Capture the cell that displays the provided text and extract its (X, Y) central coordinate. 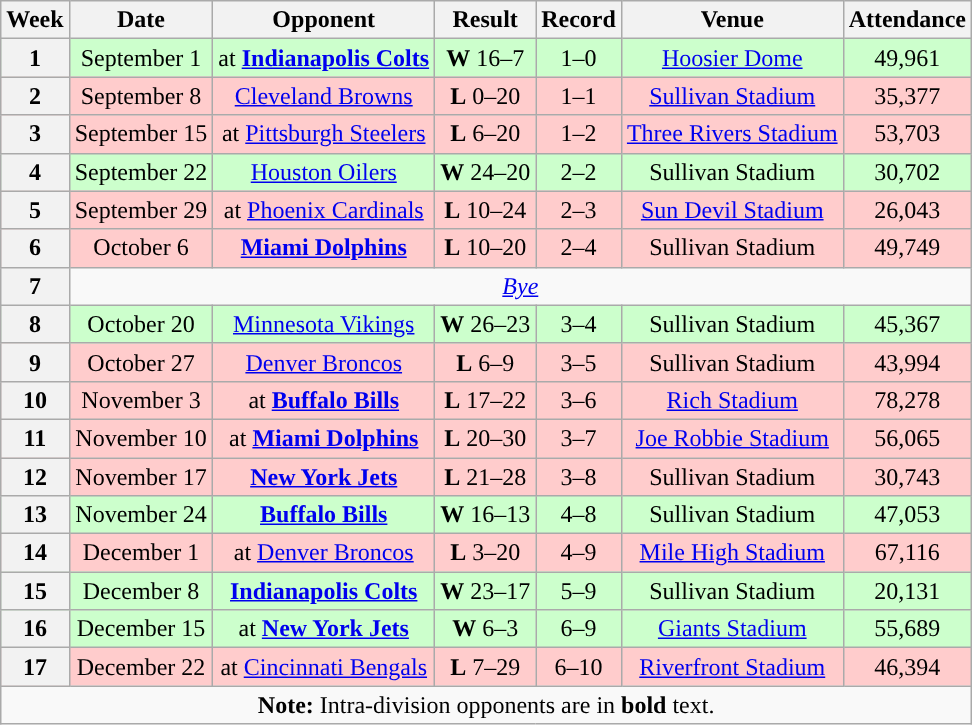
October 6 (141, 248)
L 10–24 (486, 210)
55,689 (907, 629)
1–1 (579, 96)
December 8 (141, 591)
3–8 (579, 477)
6–9 (579, 629)
December 15 (141, 629)
35,377 (907, 96)
L 7–29 (486, 667)
14 (35, 553)
2 (35, 96)
47,053 (907, 515)
Sun Devil Stadium (732, 210)
September 8 (141, 96)
November 10 (141, 438)
3–6 (579, 400)
W 16–7 (486, 58)
September 15 (141, 134)
Mile High Stadium (732, 553)
9 (35, 362)
5–9 (579, 591)
W 26–23 (486, 324)
Result (486, 20)
at Buffalo Bills (324, 400)
W 6–3 (486, 629)
26,043 (907, 210)
September 22 (141, 172)
20,131 (907, 591)
Opponent (324, 20)
W 23–17 (486, 591)
67,116 (907, 553)
10 (35, 400)
November 3 (141, 400)
1–2 (579, 134)
30,702 (907, 172)
43,994 (907, 362)
Riverfront Stadium (732, 667)
45,367 (907, 324)
Record (579, 20)
L 21–28 (486, 477)
56,065 (907, 438)
Giants Stadium (732, 629)
7 (35, 286)
Denver Broncos (324, 362)
5 (35, 210)
L 6–20 (486, 134)
Bye (520, 286)
1 (35, 58)
13 (35, 515)
Buffalo Bills (324, 515)
4–9 (579, 553)
17 (35, 667)
W 16–13 (486, 515)
49,749 (907, 248)
3–7 (579, 438)
2–3 (579, 210)
53,703 (907, 134)
4 (35, 172)
L 6–9 (486, 362)
Hoosier Dome (732, 58)
Attendance (907, 20)
L 20–30 (486, 438)
3 (35, 134)
1–0 (579, 58)
at Denver Broncos (324, 553)
Date (141, 20)
September 1 (141, 58)
49,961 (907, 58)
W 24–20 (486, 172)
Minnesota Vikings (324, 324)
at Phoenix Cardinals (324, 210)
78,278 (907, 400)
September 29 (141, 210)
Venue (732, 20)
Three Rivers Stadium (732, 134)
30,743 (907, 477)
2–4 (579, 248)
Week (35, 20)
Indianapolis Colts (324, 591)
November 17 (141, 477)
L 0–20 (486, 96)
October 27 (141, 362)
October 20 (141, 324)
46,394 (907, 667)
Miami Dolphins (324, 248)
3–4 (579, 324)
16 (35, 629)
2–2 (579, 172)
8 (35, 324)
4–8 (579, 515)
December 22 (141, 667)
at Cincinnati Bengals (324, 667)
at Pittsburgh Steelers (324, 134)
L 17–22 (486, 400)
at Miami Dolphins (324, 438)
12 (35, 477)
November 24 (141, 515)
at New York Jets (324, 629)
L 3–20 (486, 553)
Joe Robbie Stadium (732, 438)
6 (35, 248)
15 (35, 591)
Note: Intra-division opponents are in bold text. (486, 705)
11 (35, 438)
6–10 (579, 667)
L 10–20 (486, 248)
Rich Stadium (732, 400)
Houston Oilers (324, 172)
New York Jets (324, 477)
December 1 (141, 553)
at Indianapolis Colts (324, 58)
3–5 (579, 362)
Cleveland Browns (324, 96)
